Return [X, Y] of the center of cell containing provided text 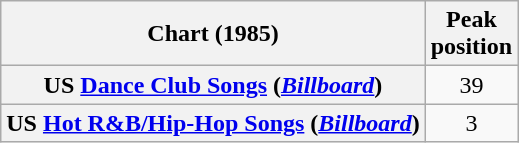
3 [471, 123]
39 [471, 85]
US Dance Club Songs (Billboard) [213, 85]
Peakposition [471, 34]
Chart (1985) [213, 34]
US Hot R&B/Hip-Hop Songs (Billboard) [213, 123]
